Identify which cell holds the provided text, then report its (X, Y) central coordinate. 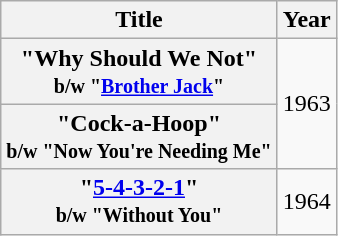
Year (306, 20)
"5-4-3-2-1"b/w "Without You" (139, 202)
Title (139, 20)
"Cock-a-Hoop"b/w "Now You're Needing Me" (139, 136)
1963 (306, 104)
1964 (306, 202)
"Why Should We Not"b/w "Brother Jack" (139, 72)
